Provide the (X, Y) coordinate of the cell's center where the given text is located.  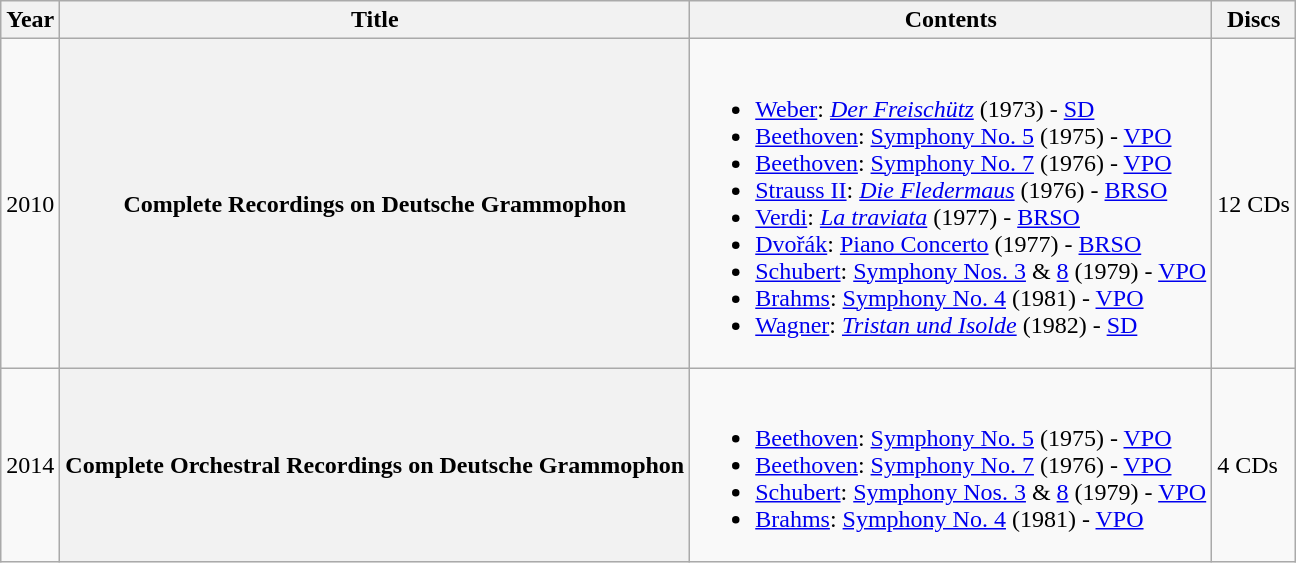
Title (375, 20)
12 CDs (1254, 204)
Discs (1254, 20)
Complete Recordings on Deutsche Grammophon (375, 204)
2010 (30, 204)
Year (30, 20)
Contents (951, 20)
Complete Orchestral Recordings on Deutsche Grammophon (375, 465)
2014 (30, 465)
4 CDs (1254, 465)
